Find where the given text appears and provide that cell's center as (X, Y) coordinate. 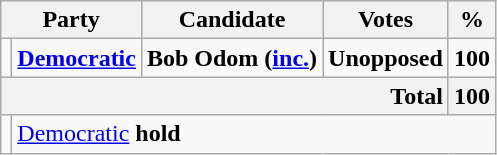
Bob Odom (inc.) (232, 58)
Democratic (77, 58)
Total (225, 96)
% (472, 20)
Unopposed (386, 58)
Democratic hold (254, 134)
Party (72, 20)
Votes (386, 20)
Candidate (232, 20)
